Capture the cell that displays the provided text and extract its [x, y] central coordinate. 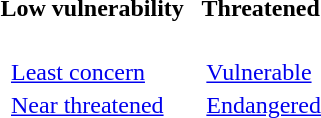
Least concern [88, 73]
